For the text-containing cell, return its midpoint in [X, Y] coordinate format. 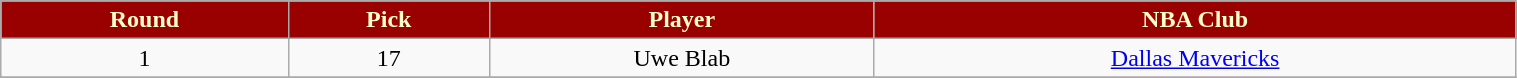
NBA Club [1195, 20]
Pick [388, 20]
17 [388, 58]
1 [144, 58]
Dallas Mavericks [1195, 58]
Player [682, 20]
Round [144, 20]
Uwe Blab [682, 58]
